Capture the cell that displays the provided text and extract its [x, y] central coordinate. 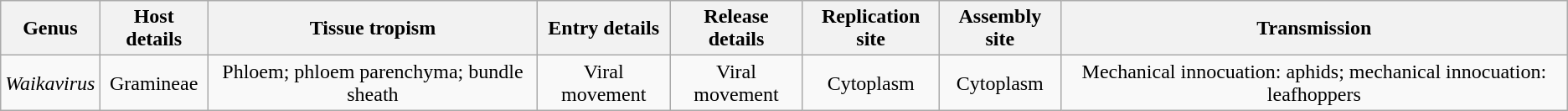
Phloem; phloem parenchyma; bundle sheath [372, 82]
Assembly site [1000, 29]
Genus [50, 29]
Transmission [1313, 29]
Tissue tropism [372, 29]
Entry details [604, 29]
Mechanical innocuation: aphids; mechanical innocuation: leafhoppers [1313, 82]
Waikavirus [50, 82]
Gramineae [154, 82]
Host details [154, 29]
Replication site [871, 29]
Release details [736, 29]
